For the text-containing cell, return its midpoint in [X, Y] coordinate format. 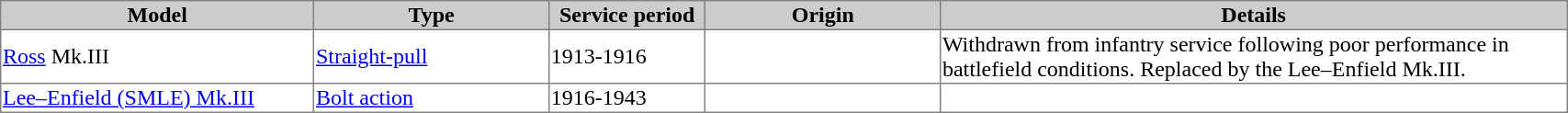
Service period [626, 16]
Ross Mk.III [158, 56]
1916-1943 [626, 98]
Lee–Enfield (SMLE) Mk.III [158, 98]
Straight-pull [432, 56]
Type [432, 16]
Withdrawn from infantry service following poor performance in battlefield conditions. Replaced by the Lee–Enfield Mk.III. [1254, 56]
Bolt action [432, 98]
Model [158, 16]
1913-1916 [626, 56]
Origin [823, 16]
Details [1254, 16]
